Identify which cell holds the provided text, then report its [X, Y] central coordinate. 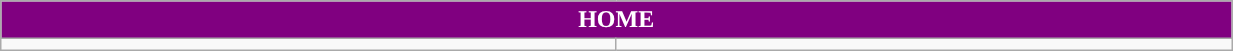
HOME [616, 20]
